Determine the [x, y] coordinate at the center of the cell enclosing the given text.  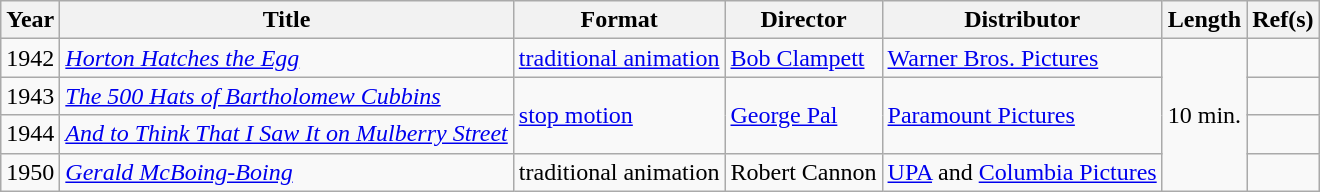
Year [30, 20]
1950 [30, 172]
Gerald McBoing-Boing [286, 172]
Format [619, 20]
Paramount Pictures [1022, 115]
Warner Bros. Pictures [1022, 58]
Horton Hatches the Egg [286, 58]
Distributor [1022, 20]
Ref(s) [1283, 20]
10 min. [1204, 115]
The 500 Hats of Bartholomew Cubbins [286, 96]
Robert Cannon [804, 172]
1944 [30, 134]
George Pal [804, 115]
Title [286, 20]
1943 [30, 96]
And to Think That I Saw It on Mulberry Street [286, 134]
1942 [30, 58]
stop motion [619, 115]
Bob Clampett [804, 58]
Director [804, 20]
UPA and Columbia Pictures [1022, 172]
Length [1204, 20]
